Capture the cell that displays the provided text and extract its [x, y] central coordinate. 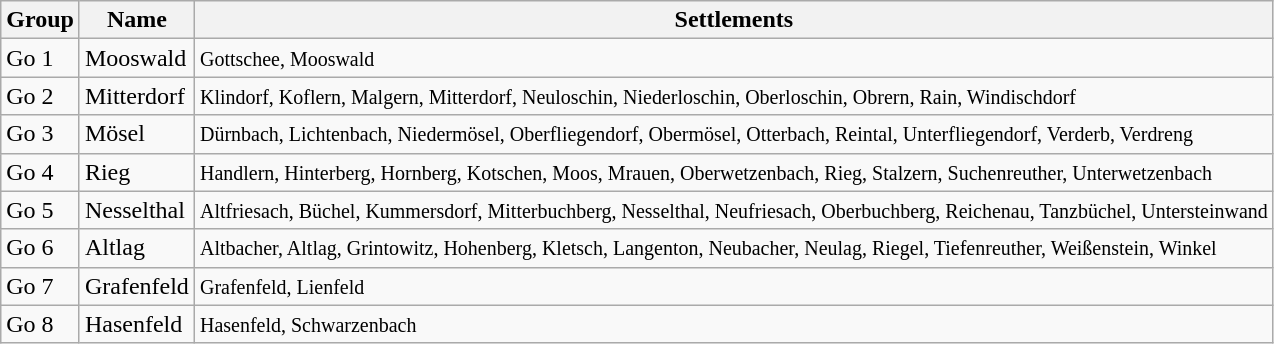
Mooswald [136, 58]
Go 3 [40, 134]
Go 6 [40, 248]
Rieg [136, 172]
Grafenfeld [136, 286]
Go 5 [40, 210]
Gottschee, Mooswald [734, 58]
Dürnbach, Lichtenbach, Niedermösel, Oberfliegendorf, Obermösel, Otterbach, Reintal, Unterfliegendorf, Verderb, Verdreng [734, 134]
Go 1 [40, 58]
Grafenfeld, Lienfeld [734, 286]
Hasenfeld, Schwarzenbach [734, 324]
Mösel [136, 134]
Go 4 [40, 172]
Name [136, 20]
Klindorf, Koflern, Malgern, Mitterdorf, Neuloschin, Niederloschin, Oberloschin, Obrern, Rain, Windischdorf [734, 96]
Hasenfeld [136, 324]
Altbacher, Altlag, Grintowitz, Hohenberg, Kletsch, Langenton, Neubacher, Neulag, Riegel, Tiefenreuther, Weißenstein, Winkel [734, 248]
Nesselthal [136, 210]
Altlag [136, 248]
Settlements [734, 20]
Mitterdorf [136, 96]
Group [40, 20]
Go 2 [40, 96]
Handlern, Hinterberg, Hornberg, Kotschen, Moos, Mrauen, Oberwetzenbach, Rieg, Stalzern, Suchenreuther, Unterwetzenbach [734, 172]
Go 8 [40, 324]
Go 7 [40, 286]
Altfriesach, Büchel, Kummersdorf, Mitterbuchberg, Nesselthal, Neufriesach, Oberbuchberg, Reichenau, Tanzbüchel, Untersteinwand [734, 210]
